Output the (X, Y) coordinate of the center of the cell containing the given text.  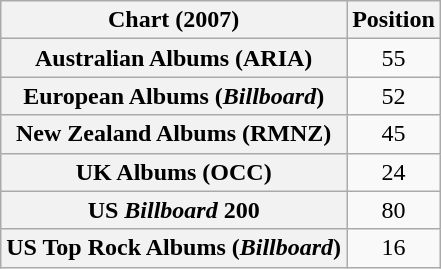
Position (394, 20)
24 (394, 172)
80 (394, 210)
55 (394, 58)
New Zealand Albums (RMNZ) (174, 134)
45 (394, 134)
Chart (2007) (174, 20)
European Albums (Billboard) (174, 96)
52 (394, 96)
UK Albums (OCC) (174, 172)
16 (394, 248)
US Top Rock Albums (Billboard) (174, 248)
US Billboard 200 (174, 210)
Australian Albums (ARIA) (174, 58)
